Search for the cell housing the specified text and yield its [X, Y] center coordinate. 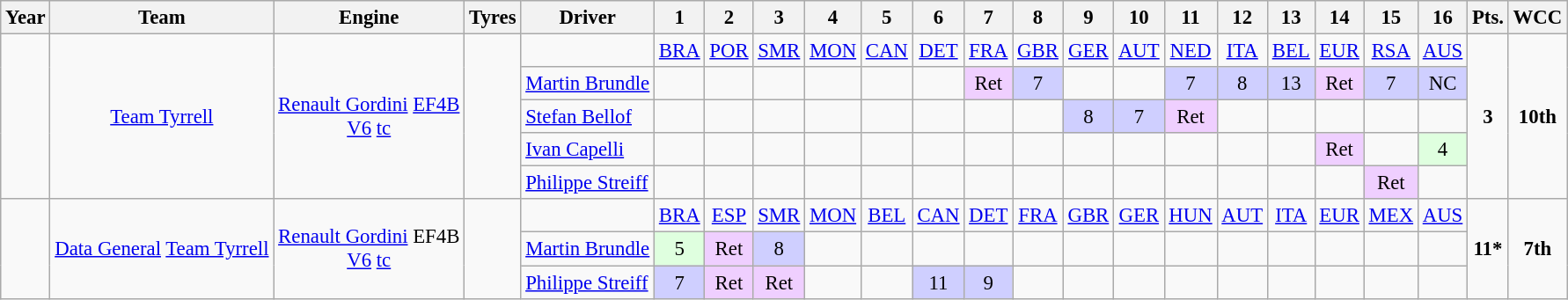
Team Tyrrell [162, 117]
ESP [729, 216]
WCC [1537, 18]
Year [26, 18]
Driver [588, 18]
Engine [370, 18]
1 [679, 18]
10 [1139, 18]
11* [1489, 248]
Pts. [1489, 18]
7th [1537, 248]
15 [1390, 18]
Stefan Bellof [588, 117]
RSA [1390, 51]
Data General Team Tyrrell [162, 248]
Ivan Capelli [588, 150]
NED [1191, 51]
Tyres [493, 18]
10th [1537, 117]
POR [729, 51]
12 [1242, 18]
2 [729, 18]
NC [1442, 84]
6 [938, 18]
HUN [1191, 216]
14 [1339, 18]
MEX [1390, 216]
Team [162, 18]
16 [1442, 18]
